Return [X, Y] of the center of cell containing provided text 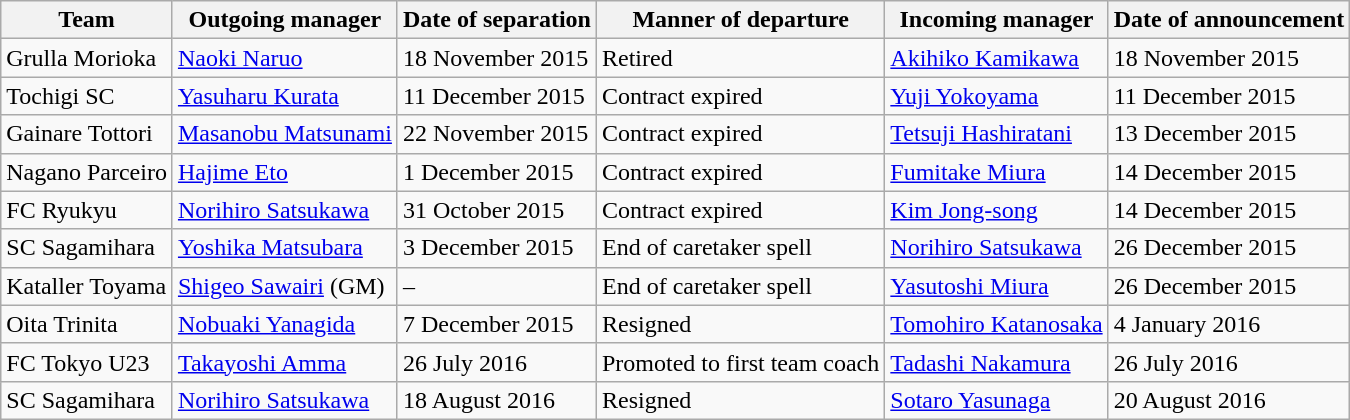
Date of announcement [1229, 20]
Yoshika Matsubara [284, 248]
20 August 2016 [1229, 400]
Shigeo Sawairi (GM) [284, 286]
22 November 2015 [496, 134]
7 December 2015 [496, 324]
Gainare Tottori [87, 134]
Incoming manager [996, 20]
Retired [740, 58]
Yuji Yokoyama [996, 96]
Tetsuji Hashiratani [996, 134]
Sotaro Yasunaga [996, 400]
18 August 2016 [496, 400]
Masanobu Matsunami [284, 134]
3 December 2015 [496, 248]
Grulla Morioka [87, 58]
Akihiko Kamikawa [996, 58]
Tochigi SC [87, 96]
Yasuharu Kurata [284, 96]
4 January 2016 [1229, 324]
Kim Jong-song [996, 210]
Oita Trinita [87, 324]
Hajime Eto [284, 172]
Takayoshi Amma [284, 362]
Team [87, 20]
Date of separation [496, 20]
Tomohiro Katanosaka [996, 324]
Nagano Parceiro [87, 172]
Tadashi Nakamura [996, 362]
13 December 2015 [1229, 134]
– [496, 286]
31 October 2015 [496, 210]
Manner of departure [740, 20]
FC Tokyo U23 [87, 362]
Yasutoshi Miura [996, 286]
Kataller Toyama [87, 286]
Outgoing manager [284, 20]
Naoki Naruo [284, 58]
1 December 2015 [496, 172]
Nobuaki Yanagida [284, 324]
FC Ryukyu [87, 210]
Promoted to first team coach [740, 362]
Fumitake Miura [996, 172]
